For the text-containing cell, return its midpoint in [X, Y] coordinate format. 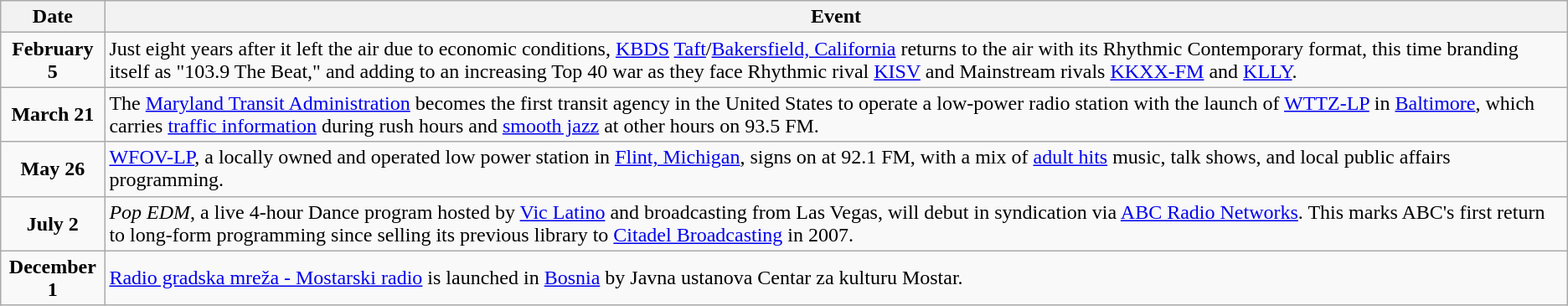
May 26 [53, 169]
Event [836, 17]
Date [53, 17]
December 1 [53, 278]
March 21 [53, 114]
July 2 [53, 223]
February 5 [53, 60]
Radio gradska mreža - Mostarski radio is launched in Bosnia by Javna ustanova Centar za kulturu Mostar. [836, 278]
